Provide the [X, Y] coordinate of the cell's center where the given text is located.  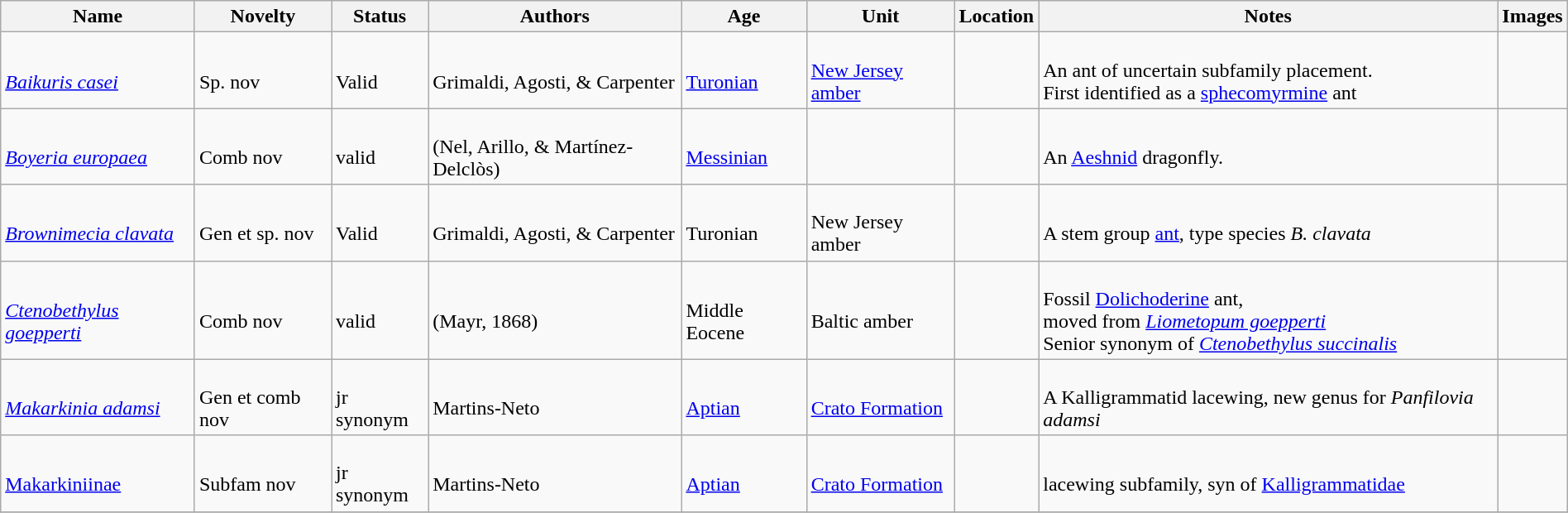
Gen et comb nov [263, 397]
Fossil Dolichoderine ant, moved from Liometopum goepperti Senior synonym of Ctenobethylus succinalis [1269, 309]
Gen et sp. nov [263, 223]
Location [997, 17]
Makarkinia adamsi [98, 397]
Boyeria europaea [98, 146]
Brownimecia clavata [98, 223]
Authors [555, 17]
Ctenobethylus goepperti [98, 309]
(Mayr, 1868) [555, 309]
Unit [880, 17]
Middle Eocene [744, 309]
Baikuris casei [98, 70]
An Aeshnid dragonfly. [1269, 146]
An ant of uncertain subfamily placement. First identified as a sphecomyrmine ant [1269, 70]
Images [1532, 17]
Status [379, 17]
A Kalligrammatid lacewing, new genus for Panfilovia adamsi [1269, 397]
Makarkiniinae [98, 473]
(Nel, Arillo, & Martínez-Delclòs) [555, 146]
Baltic amber [880, 309]
Novelty [263, 17]
Notes [1269, 17]
Name [98, 17]
A stem group ant, type species B. clavata [1269, 223]
Subfam nov [263, 473]
lacewing subfamily, syn of Kalligrammatidae [1269, 473]
Sp. nov [263, 70]
Age [744, 17]
Messinian [744, 146]
